Scan for the cell matching the given text and deliver its [X, Y] coordinate at center. 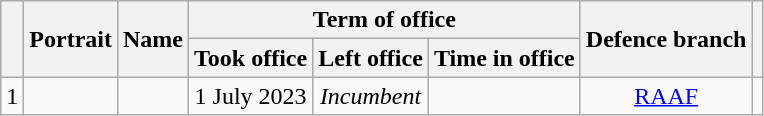
Term of office [385, 20]
Took office [251, 58]
1 July 2023 [251, 96]
Name [152, 39]
Incumbent [371, 96]
RAAF [666, 96]
1 [12, 96]
Portrait [71, 39]
Time in office [504, 58]
Left office [371, 58]
Defence branch [666, 39]
